From the cell containing the given text, extract its center point as [x, y] coordinate. 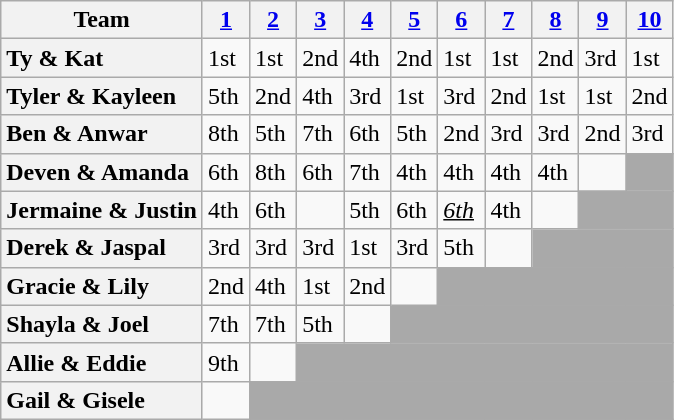
8 [556, 20]
9 [602, 20]
Ty & Kat [102, 58]
Deven & Amanda [102, 172]
Shayla & Joel [102, 324]
10 [650, 20]
2 [274, 20]
7 [508, 20]
Gracie & Lily [102, 286]
Tyler & Kayleen [102, 96]
Ben & Anwar [102, 134]
Gail & Gisele [102, 400]
3 [320, 20]
Derek & Jaspal [102, 248]
1 [226, 20]
Team [102, 20]
Jermaine & Justin [102, 210]
Allie & Eddie [102, 362]
6 [462, 20]
5 [414, 20]
4 [368, 20]
9th [226, 362]
